Return the [x, y] coordinate for the center point of the cell that contains the specified text.  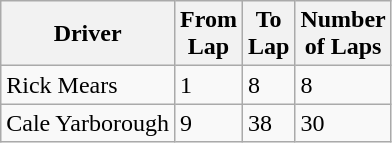
ToLap [268, 34]
38 [268, 123]
Rick Mears [88, 85]
Numberof Laps [343, 34]
Cale Yarborough [88, 123]
9 [208, 123]
FromLap [208, 34]
30 [343, 123]
Driver [88, 34]
1 [208, 85]
